Return the (x, y) coordinate for the center point of the cell that contains the specified text.  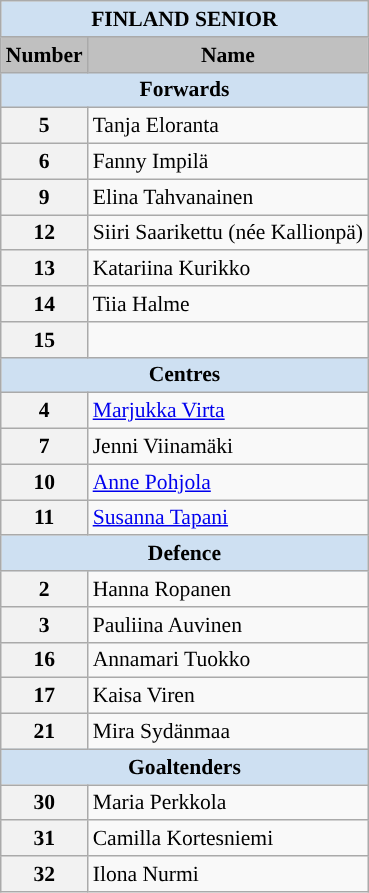
Kaisa Viren⁣⁣ (228, 696)
Centres⁣ (184, 375)
9⁣ (44, 197)
3⁣ (44, 625)
Ilona Nurmi⁣ (228, 874)
12⁣ (44, 233)
17⁣ (44, 696)
Anne Pohjola (228, 482)
Goaltenders⁣ (184, 767)
Number⁣ (44, 55)
Marjukka Virta (228, 411)
Elina Tahvanainen⁣⁣ (228, 197)
4⁣ (44, 411)
Tiia Halme⁣⁣ (228, 304)
Defence⁣ (184, 554)
Jenni Viinamäki⁣⁣ (228, 447)
32⁣ (44, 874)
31⁣ (44, 839)
Camilla Kortesniemi⁣ (228, 839)
15⁣ (44, 340)
11⁣ (44, 518)
Annamari Tuokko⁣⁣ (228, 660)
5⁣ (44, 126)
Tanja Eloranta⁣⁣ (228, 126)
30⁣ (44, 803)
Pauliina Auvinen⁣⁣ (228, 625)
14⁣ (44, 304)
6⁣ (44, 162)
10⁣ (44, 482)
Siiri Saarikettu (née Kallionpä) (228, 233)
Susanna Tapani⁣⁣ (228, 518)
Katariina Kurikko⁣⁣ (228, 269)
FINLAND SENIOR⁣ (184, 19)
Name⁣ (228, 55)
Forwards⁣ (184, 90)
16⁣ (44, 660)
13⁣ (44, 269)
Maria Perkkola⁣ (228, 803)
Fanny Impilä⁣⁣ (228, 162)
Hanna Ropanen⁣⁣ (228, 589)
2⁣ (44, 589)
21⁣ (44, 732)
7⁣ (44, 447)
Mira Sydänmaa⁣⁣ (228, 732)
